Identify which cell holds the provided text, then report its (X, Y) central coordinate. 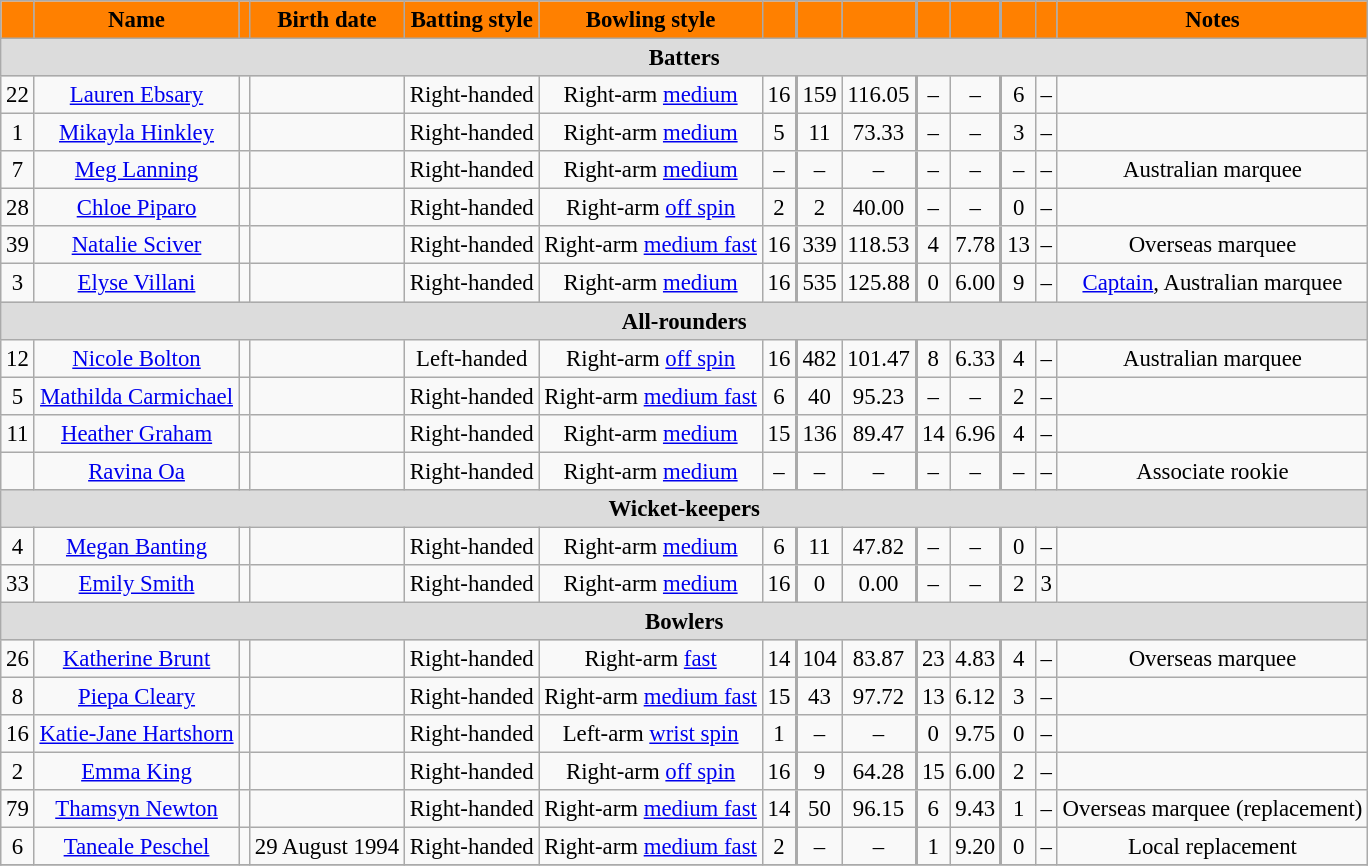
9.75 (976, 734)
50 (819, 809)
12 (18, 358)
Right-arm fast (650, 659)
33 (18, 584)
4.83 (976, 659)
73.33 (879, 133)
Mathilda Carmichael (136, 396)
159 (819, 95)
29 August 1994 (328, 847)
Taneale Peschel (136, 847)
136 (819, 433)
Piepa Cleary (136, 697)
95.23 (879, 396)
Birth date (328, 20)
64.28 (879, 772)
Overseas marquee (replacement) (1212, 809)
118.53 (879, 245)
All-rounders (684, 321)
Bowling style (650, 20)
116.05 (879, 95)
Bowlers (684, 621)
40.00 (879, 208)
Left-arm wrist spin (650, 734)
Thamsyn Newton (136, 809)
97.72 (879, 697)
Emily Smith (136, 584)
482 (819, 358)
Nicole Bolton (136, 358)
89.47 (879, 433)
Associate rookie (1212, 471)
Left-handed (472, 358)
40 (819, 396)
Batting style (472, 20)
Katherine Brunt (136, 659)
Katie-Jane Hartshorn (136, 734)
Natalie Sciver (136, 245)
43 (819, 697)
7.78 (976, 245)
Mikayla Hinkley (136, 133)
Megan Banting (136, 546)
Elyse Villani (136, 283)
6.33 (976, 358)
125.88 (879, 283)
0.00 (879, 584)
96.15 (879, 809)
Local replacement (1212, 847)
9.20 (976, 847)
Lauren Ebsary (136, 95)
39 (18, 245)
83.87 (879, 659)
Meg Lanning (136, 170)
79 (18, 809)
Captain, Australian marquee (1212, 283)
7 (18, 170)
535 (819, 283)
Chloe Piparo (136, 208)
47.82 (879, 546)
Notes (1212, 20)
Wicket-keepers (684, 509)
101.47 (879, 358)
Name (136, 20)
Batters (684, 58)
Heather Graham (136, 433)
104 (819, 659)
28 (18, 208)
Emma King (136, 772)
Ravina Oa (136, 471)
339 (819, 245)
23 (933, 659)
6.12 (976, 697)
26 (18, 659)
9.43 (976, 809)
6.96 (976, 433)
22 (18, 95)
